Provide the [X, Y] coordinate of the cell's center where the given text is located.  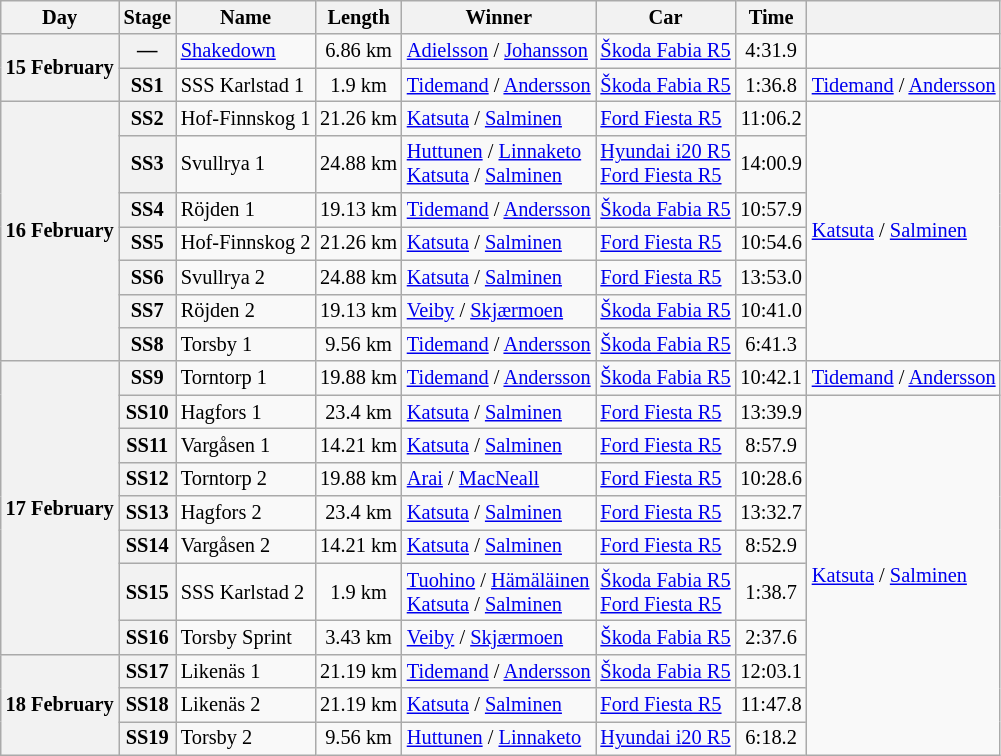
15 February [60, 68]
10:28.6 [770, 479]
Arai / MacNeall [499, 479]
SSS Karlstad 1 [246, 85]
Car [666, 17]
14:00.9 [770, 164]
8:57.9 [770, 445]
SS8 [148, 344]
Time [770, 17]
1:38.7 [770, 592]
Likenäs 1 [246, 671]
SS13 [148, 513]
SS7 [148, 311]
SSS Karlstad 2 [246, 592]
10:42.1 [770, 378]
Röjden 2 [246, 311]
Röjden 1 [246, 210]
SS16 [148, 637]
8:52.9 [770, 546]
SS19 [148, 738]
SS14 [148, 546]
Hyundai i20 R5 [666, 738]
13:32.7 [770, 513]
SS15 [148, 592]
Day [60, 17]
10:57.9 [770, 210]
SS4 [148, 210]
SS1 [148, 85]
10:41.0 [770, 311]
Torsby 1 [246, 344]
SS5 [148, 243]
10:54.6 [770, 243]
17 February [60, 508]
Length [358, 17]
Hyundai i20 R5 Ford Fiesta R5 [666, 164]
Hagfors 2 [246, 513]
Huttunen / Linnaketo Katsuta / Salminen [499, 164]
18 February [60, 704]
11:06.2 [770, 118]
SS11 [148, 445]
SS17 [148, 671]
3.43 km [358, 637]
— [148, 51]
Hof-Finnskog 1 [246, 118]
2:37.6 [770, 637]
SS3 [148, 164]
Škoda Fabia R5 Ford Fiesta R5 [666, 592]
12:03.1 [770, 671]
Shakedown [246, 51]
6:18.2 [770, 738]
Torntorp 1 [246, 378]
SS6 [148, 277]
SS18 [148, 705]
SS2 [148, 118]
Svullrya 2 [246, 277]
SS9 [148, 378]
Hagfors 1 [246, 412]
Tuohino / Hämäläinen Katsuta / Salminen [499, 592]
13:39.9 [770, 412]
Stage [148, 17]
Vargåsen 2 [246, 546]
6:41.3 [770, 344]
Torsby 2 [246, 738]
13:53.0 [770, 277]
6.86 km [358, 51]
Name [246, 17]
Likenäs 2 [246, 705]
1:36.8 [770, 85]
Adielsson / Johansson [499, 51]
SS12 [148, 479]
Hof-Finnskog 2 [246, 243]
Winner [499, 17]
Torsby Sprint [246, 637]
4:31.9 [770, 51]
Huttunen / Linnaketo [499, 738]
Svullrya 1 [246, 164]
Vargåsen 1 [246, 445]
Torntorp 2 [246, 479]
SS10 [148, 412]
16 February [60, 231]
11:47.8 [770, 705]
